Detect which cell encompasses the target text, then output its [X, Y] center coordinate. 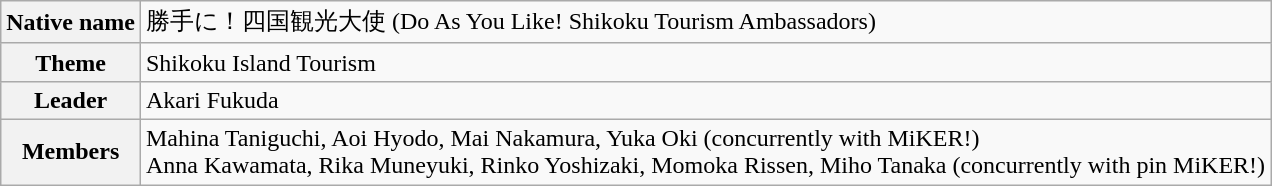
Leader [71, 100]
Theme [71, 62]
勝手に！四国観光大使 (Do As You Like! Shikoku Tourism Ambassadors) [705, 22]
Akari Fukuda [705, 100]
Native name [71, 22]
Shikoku Island Tourism [705, 62]
Members [71, 152]
